Capture the cell that displays the provided text and extract its [x, y] central coordinate. 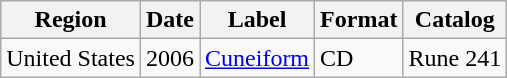
Format [359, 20]
Cuneiform [258, 58]
2006 [170, 58]
Date [170, 20]
Label [258, 20]
Rune 241 [455, 58]
Region [71, 20]
United States [71, 58]
CD [359, 58]
Catalog [455, 20]
